Capture the cell that displays the provided text and extract its (X, Y) central coordinate. 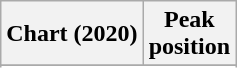
Peakposition (189, 34)
Chart (2020) (72, 34)
